Locate the cell with the specified text and output its (x, y) center coordinate. 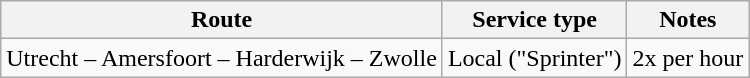
Notes (688, 20)
Local ("Sprinter") (534, 58)
Service type (534, 20)
Route (222, 20)
Utrecht – Amersfoort – Harderwijk – Zwolle (222, 58)
2x per hour (688, 58)
